For the text-containing cell, return its midpoint in [X, Y] coordinate format. 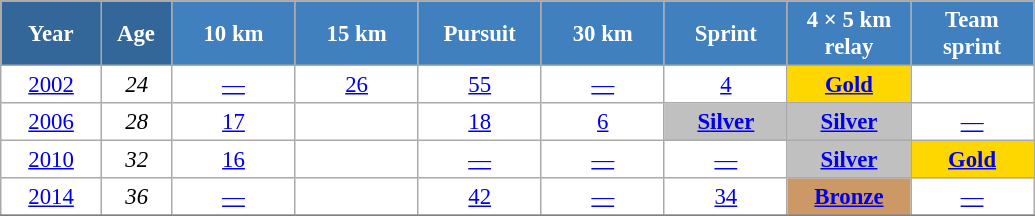
18 [480, 122]
2010 [52, 160]
Year [52, 34]
15 km [356, 34]
16 [234, 160]
2002 [52, 85]
42 [480, 197]
4 [726, 85]
34 [726, 197]
6 [602, 122]
Pursuit [480, 34]
10 km [234, 34]
24 [136, 85]
17 [234, 122]
28 [136, 122]
2014 [52, 197]
26 [356, 85]
Age [136, 34]
4 × 5 km relay [848, 34]
Sprint [726, 34]
30 km [602, 34]
Team sprint [972, 34]
36 [136, 197]
55 [480, 85]
Bronze [848, 197]
32 [136, 160]
2006 [52, 122]
